Capture the cell that displays the provided text and extract its (x, y) central coordinate. 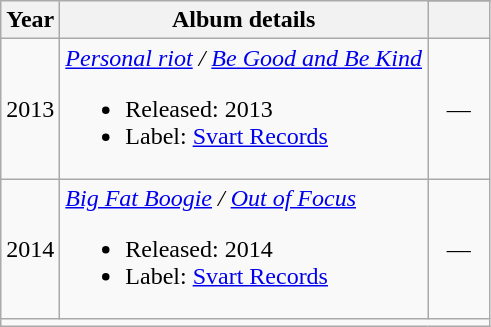
2013 (30, 109)
Album details (244, 20)
Year (30, 20)
2014 (30, 249)
Big Fat Boogie / Out of FocusReleased: 2014Label: Svart Records (244, 249)
Personal riot / Be Good and Be Kind Released: 2013Label: Svart Records (244, 109)
